Extract the [x, y] coordinate from the center of the cell holding the provided text.  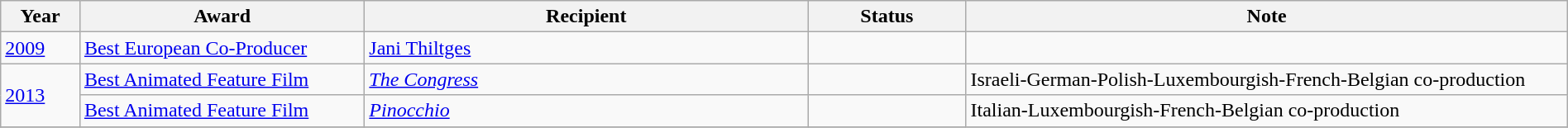
Italian-Luxembourgish-French-Belgian co-production [1267, 111]
Status [887, 17]
Jani Thiltges [586, 48]
Year [41, 17]
The Congress [586, 79]
Note [1267, 17]
Pinocchio [586, 111]
Best European Co-Producer [222, 48]
Recipient [586, 17]
Award [222, 17]
2013 [41, 95]
Israeli-German-Polish-Luxembourgish-French-Belgian co-production [1267, 79]
2009 [41, 48]
